Provide the (X, Y) coordinate of the cell's center where the given text is located.  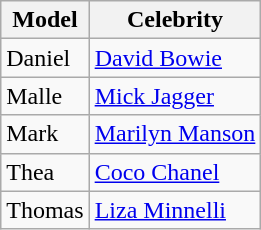
Malle (45, 96)
Daniel (45, 58)
Coco Chanel (175, 172)
Mick Jagger (175, 96)
Celebrity (175, 20)
Liza Minnelli (175, 210)
Mark (45, 134)
Marilyn Manson (175, 134)
Thomas (45, 210)
David Bowie (175, 58)
Thea (45, 172)
Model (45, 20)
